Detect which cell encompasses the target text, then output its [X, Y] center coordinate. 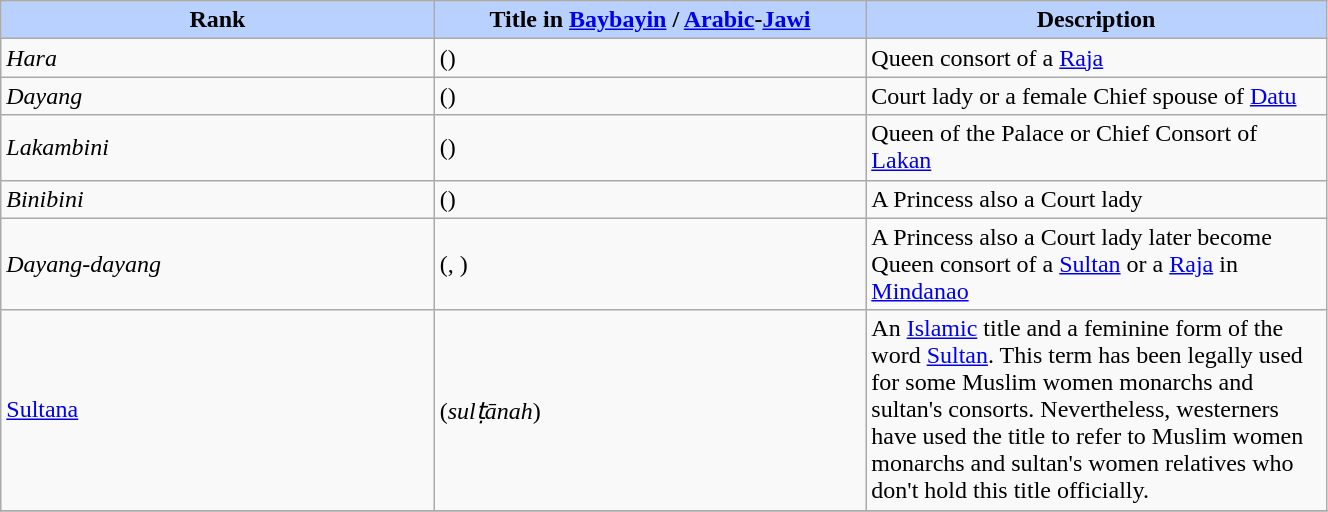
A Princess also a Court lady [1096, 199]
Rank [218, 20]
Queen consort of a Raja [1096, 58]
Description [1096, 20]
Lakambini [218, 148]
(, ) [650, 264]
Dayang-dayang [218, 264]
A Princess also a Court lady later become Queen consort of a Sultan or a Raja in Mindanao [1096, 264]
Dayang [218, 96]
Title in Baybayin / Arabic-Jawi [650, 20]
Queen of the Palace or Chief Consort of Lakan [1096, 148]
Binibini [218, 199]
Sultana [218, 410]
Hara [218, 58]
(sulṭānah) [650, 410]
Court lady or a female Chief spouse of Datu [1096, 96]
